Return (x, y) of the center of cell containing provided text 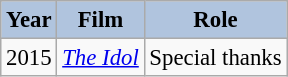
Film (100, 20)
2015 (29, 58)
The Idol (100, 58)
Special thanks (216, 58)
Role (216, 20)
Year (29, 20)
